Return the (x, y) coordinate for the center point of the cell that contains the specified text.  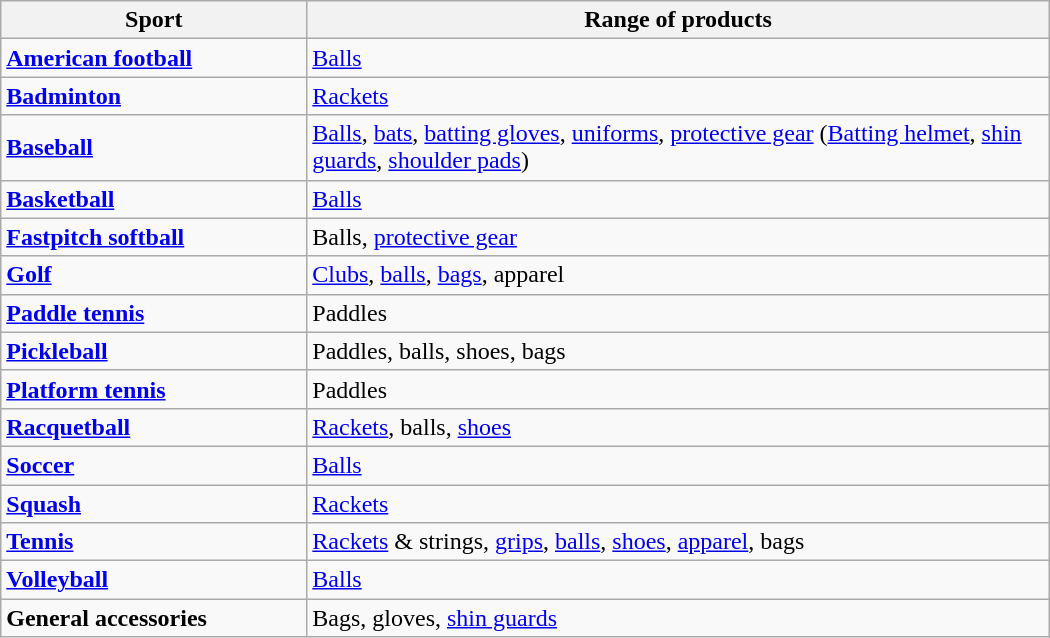
Squash (154, 503)
Balls, bats, batting gloves, uniforms, protective gear (Batting helmet, shin guards, shoulder pads) (678, 148)
Soccer (154, 465)
Bags, gloves, shin guards (678, 618)
Balls, protective gear (678, 237)
Pickleball (154, 351)
Clubs, balls, bags, apparel (678, 275)
Badminton (154, 96)
Golf (154, 275)
Paddles, balls, shoes, bags (678, 351)
Platform tennis (154, 389)
Basketball (154, 199)
American football (154, 58)
General accessories (154, 618)
Baseball (154, 148)
Tennis (154, 542)
Fastpitch softball (154, 237)
Range of products (678, 20)
Sport (154, 20)
Volleyball (154, 580)
Paddle tennis (154, 313)
Rackets, balls, shoes (678, 427)
Racquetball (154, 427)
Rackets & strings, grips, balls, shoes, apparel, bags (678, 542)
